Determine the [x, y] coordinate at the center of the cell enclosing the given text.  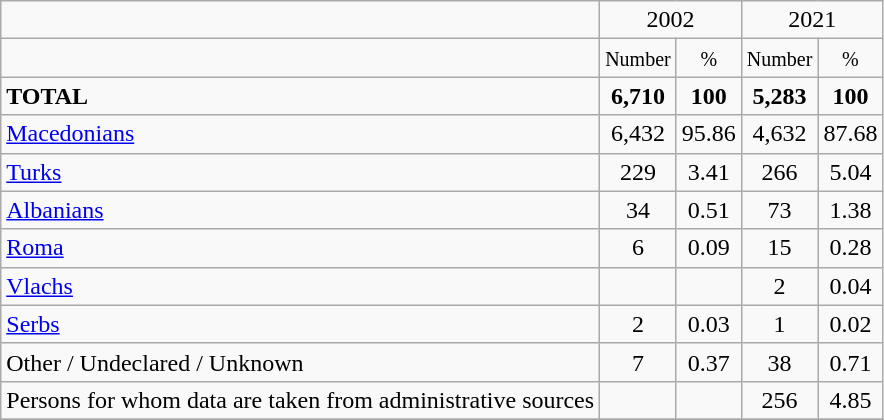
73 [780, 210]
5.04 [850, 172]
2002 [671, 20]
0.04 [850, 286]
6,432 [638, 134]
0.02 [850, 324]
6,710 [638, 96]
38 [780, 362]
0.28 [850, 248]
266 [780, 172]
2021 [812, 20]
87.68 [850, 134]
1 [780, 324]
0.51 [708, 210]
0.71 [850, 362]
34 [638, 210]
0.37 [708, 362]
229 [638, 172]
5,283 [780, 96]
Roma [300, 248]
3.41 [708, 172]
256 [780, 400]
15 [780, 248]
Macedonians [300, 134]
95.86 [708, 134]
7 [638, 362]
1.38 [850, 210]
Other / Undeclared / Unknown [300, 362]
Persons for whom data are taken from administrative sources [300, 400]
0.03 [708, 324]
6 [638, 248]
Turks [300, 172]
Serbs [300, 324]
Albanians [300, 210]
4.85 [850, 400]
Vlachs [300, 286]
0.09 [708, 248]
4,632 [780, 134]
TOTAL [300, 96]
